Return (X, Y) of the center of cell containing provided text 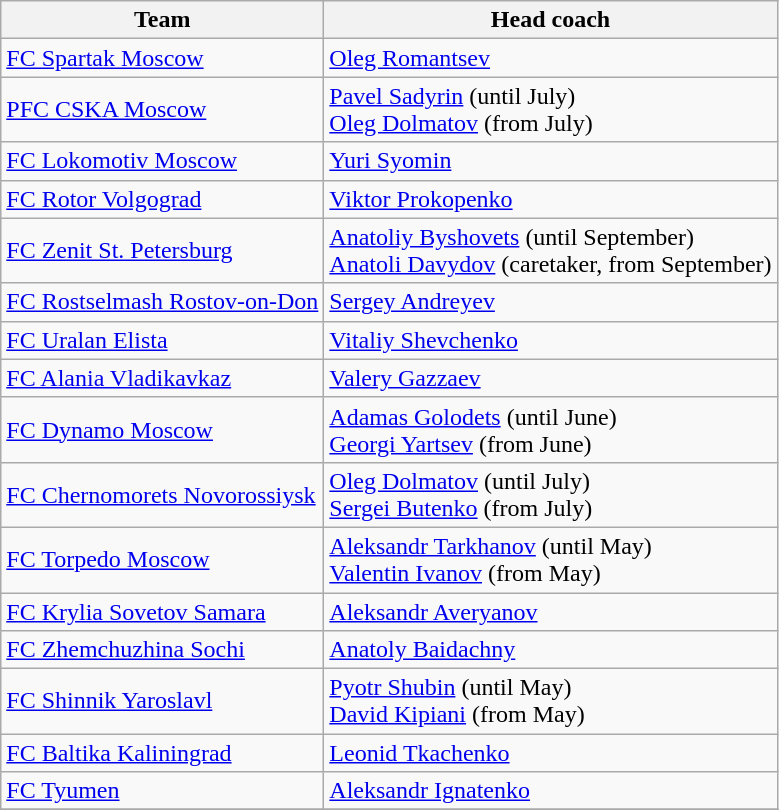
Adamas Golodets (until June)Georgi Yartsev (from June) (550, 430)
Vitaliy Shevchenko (550, 340)
FC Shinnik Yaroslavl (162, 702)
Head coach (550, 20)
FC Zenit St. Petersburg (162, 250)
Sergey Andreyev (550, 302)
Aleksandr Averyanov (550, 611)
Aleksandr Tarkhanov (until May)Valentin Ivanov (from May) (550, 560)
Oleg Romantsev (550, 58)
Viktor Prokopenko (550, 199)
Pyotr Shubin (until May)David Kipiani (from May) (550, 702)
FC Zhemchuzhina Sochi (162, 650)
FC Spartak Moscow (162, 58)
FC Tyumen (162, 791)
Yuri Syomin (550, 161)
Leonid Tkachenko (550, 753)
FC Dynamo Moscow (162, 430)
FC Torpedo Moscow (162, 560)
FC Alania Vladikavkaz (162, 378)
Anatoly Baidachny (550, 650)
FC Krylia Sovetov Samara (162, 611)
FC Lokomotiv Moscow (162, 161)
PFC CSKA Moscow (162, 110)
Anatoliy Byshovets (until September)Anatoli Davydov (caretaker, from September) (550, 250)
FC Baltika Kaliningrad (162, 753)
Team (162, 20)
FC Rotor Volgograd (162, 199)
Aleksandr Ignatenko (550, 791)
FC Chernomorets Novorossiysk (162, 494)
Oleg Dolmatov (until July)Sergei Butenko (from July) (550, 494)
FC Uralan Elista (162, 340)
Pavel Sadyrin (until July)Oleg Dolmatov (from July) (550, 110)
Valery Gazzaev (550, 378)
FC Rostselmash Rostov-on-Don (162, 302)
